Output the (X, Y) coordinate of the center of the cell containing the given text.  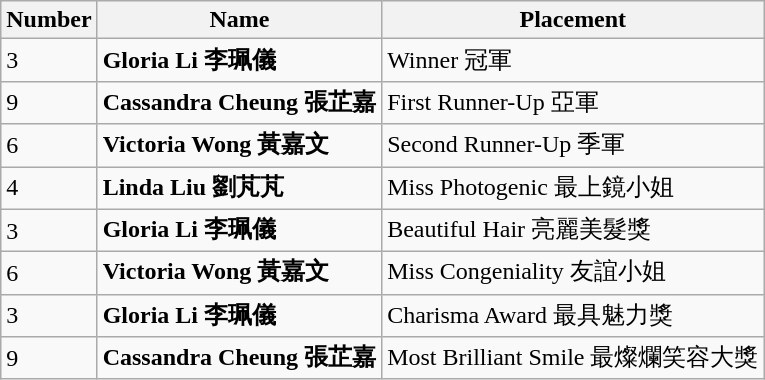
Number (49, 20)
Most Brilliant Smile 最燦爛笑容大獎 (573, 358)
Winner 冠軍 (573, 60)
Miss Congeniality 友誼小姐 (573, 274)
Miss Photogenic 最上鏡小姐 (573, 188)
Second Runner-Up 季軍 (573, 146)
Beautiful Hair 亮麗美髮獎 (573, 230)
First Runner-Up 亞軍 (573, 102)
Charisma Award 最具魅力獎 (573, 316)
Linda Liu 劉芃芃 (239, 188)
Placement (573, 20)
4 (49, 188)
Name (239, 20)
